Pinpoint the cell where the given text exists, returning its (X, Y) midpoint coordinate. 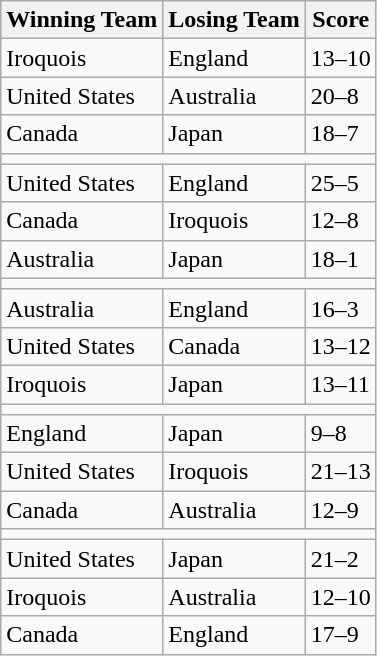
13–12 (340, 346)
21–2 (340, 559)
12–8 (340, 221)
13–10 (340, 58)
12–10 (340, 597)
25–5 (340, 183)
20–8 (340, 96)
Winning Team (82, 20)
16–3 (340, 308)
Losing Team (234, 20)
21–13 (340, 472)
9–8 (340, 434)
12–9 (340, 510)
13–11 (340, 384)
18–7 (340, 134)
18–1 (340, 259)
Score (340, 20)
17–9 (340, 635)
